Extract the (X, Y) coordinate from the center of the cell holding the provided text.  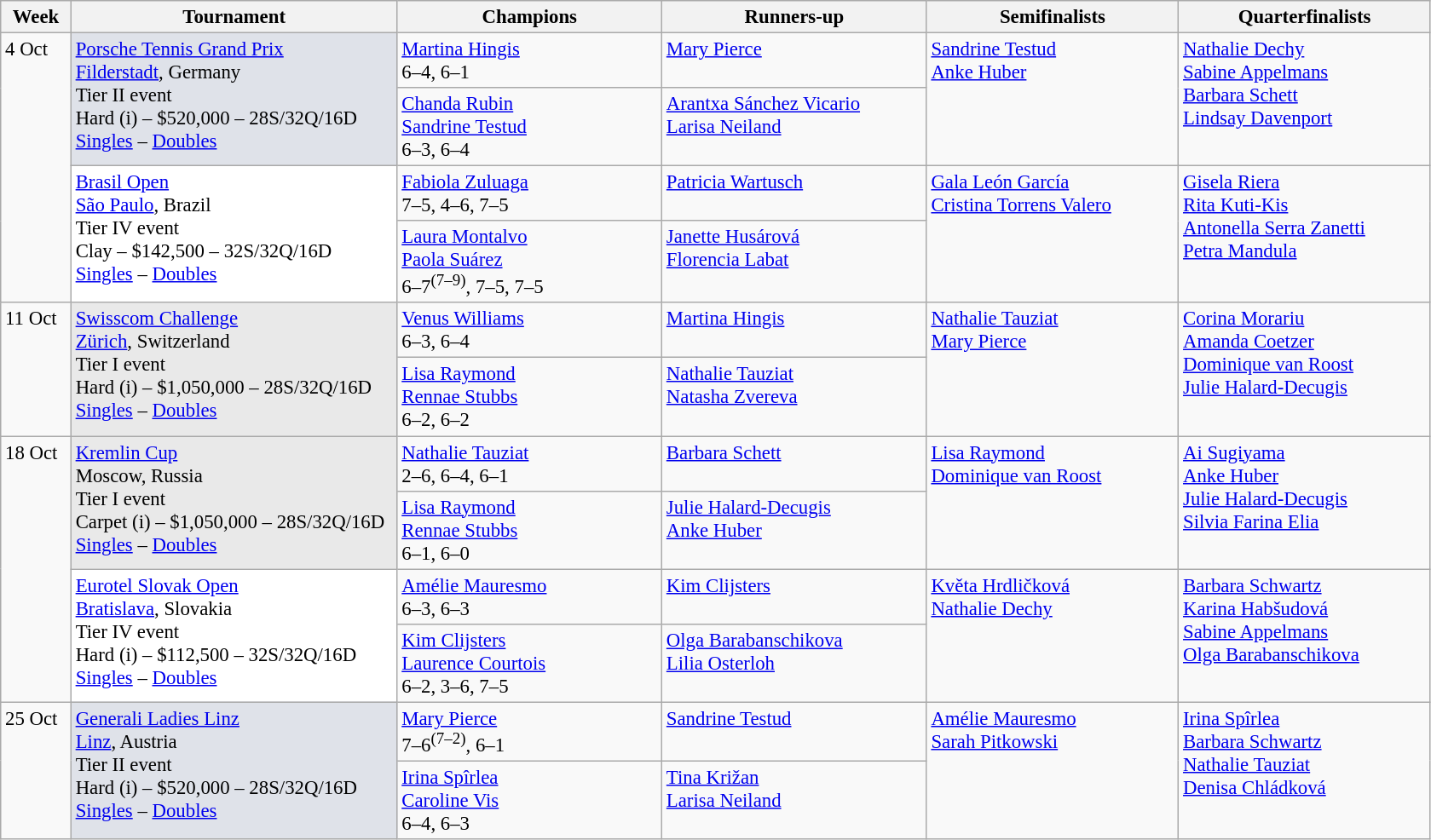
Brasil Open São Paulo, Brazil Tier IV event Clay – $142,500 – 32S/32Q/16DSingles – Doubles (234, 235)
Laura Montalvo Paola Suárez6–7(7–9), 7–5, 7–5 (530, 262)
Semifinalists (1053, 17)
Janette Husárová Florencia Labat (794, 262)
Amélie Mauresmo 6–3, 6–3 (530, 596)
Nathalie Tauziat 2–6, 6–4, 6–1 (530, 463)
Gisela Riera Rita Kuti-Kis Antonella Serra Zanetti Petra Mandula (1305, 235)
Ai Sugiyama Anke Huber Julie Halard-Decugis Silvia Farina Elia (1305, 503)
Tournament (234, 17)
Lisa Raymond Rennae Stubbs6–2, 6–2 (530, 397)
Fabiola Zuluaga 7–5, 4–6, 7–5 (530, 194)
25 Oct (36, 770)
Mary Pierce (794, 61)
Champions (530, 17)
Nathalie Tauziat Mary Pierce (1053, 370)
Corina Morariu Amanda Coetzer Dominique van Roost Julie Halard-Decugis (1305, 370)
Barbara Schett (794, 463)
Sandrine Testud (794, 731)
Arantxa Sánchez Vicario Larisa Neiland (794, 127)
Mary Pierce 7–6(7–2), 6–1 (530, 731)
Olga Barabanschikova Lilia Osterloh (794, 663)
Week (36, 17)
Irina Spîrlea Caroline Vis6–4, 6–3 (530, 800)
Tina Križan Larisa Neiland (794, 800)
Eurotel Slovak Open Bratislava, Slovakia Tier IV event Hard (i) – $112,500 – 32S/32Q/16DSingles – Doubles (234, 636)
Julie Halard-Decugis Anke Huber (794, 530)
Kremlin Cup Moscow, Russia Tier I event Carpet (i) – $1,050,000 – 28S/32Q/16DSingles – Doubles (234, 503)
Květa Hrdličková Nathalie Dechy (1053, 636)
Irina Spîrlea Barbara Schwartz Nathalie Tauziat Denisa Chládková (1305, 770)
Runners-up (794, 17)
Quarterfinalists (1305, 17)
Martina Hingis 6–4, 6–1 (530, 61)
18 Oct (36, 569)
Lisa Raymond Dominique van Roost (1053, 503)
11 Oct (36, 370)
Venus Williams 6–3, 6–4 (530, 331)
Barbara Schwartz Karina Habšudová Sabine Appelmans Olga Barabanschikova (1305, 636)
Lisa Raymond Rennae Stubbs6–1, 6–0 (530, 530)
Martina Hingis (794, 331)
Kim Clijsters Laurence Courtois6–2, 3–6, 7–5 (530, 663)
Gala León García Cristina Torrens Valero (1053, 235)
Patricia Wartusch (794, 194)
Swisscom Challenge Zürich, Switzerland Tier I event Hard (i) – $1,050,000 – 28S/32Q/16DSingles – Doubles (234, 370)
Porsche Tennis Grand Prix Filderstadt, Germany Tier II event Hard (i) – $520,000 – 28S/32Q/16DSingles – Doubles (234, 100)
Nathalie Tauziat Natasha Zvereva (794, 397)
Sandrine Testud Anke Huber (1053, 100)
Nathalie Dechy Sabine Appelmans Barbara Schett Lindsay Davenport (1305, 100)
Generali Ladies Linz Linz, Austria Tier II event Hard (i) – $520,000 – 28S/32Q/16DSingles – Doubles (234, 770)
Amélie Mauresmo Sarah Pitkowski (1053, 770)
Kim Clijsters (794, 596)
Chanda Rubin Sandrine Testud6–3, 6–4 (530, 127)
4 Oct (36, 169)
